Pinpoint the cell where the given text exists, returning its (X, Y) midpoint coordinate. 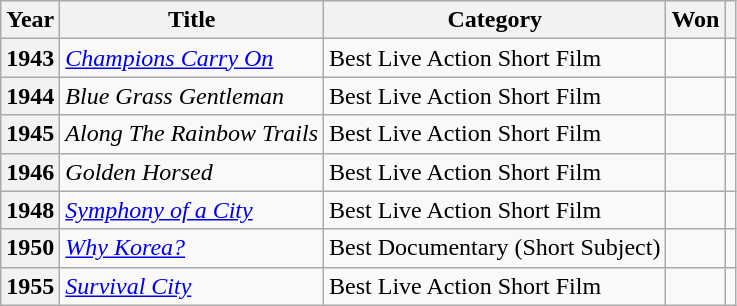
1948 (30, 210)
Won (696, 20)
Best Documentary (Short Subject) (495, 248)
1946 (30, 172)
Survival City (192, 286)
Why Korea? (192, 248)
Blue Grass Gentleman (192, 96)
1945 (30, 134)
Along The Rainbow Trails (192, 134)
1950 (30, 248)
Golden Horsed (192, 172)
1943 (30, 58)
Champions Carry On (192, 58)
Symphony of a City (192, 210)
Category (495, 20)
1944 (30, 96)
Title (192, 20)
1955 (30, 286)
Year (30, 20)
